Find where the given text appears and provide that cell's center as (x, y) coordinate. 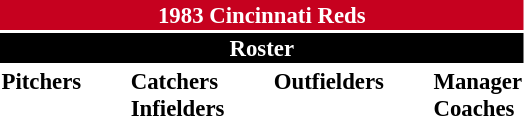
Roster (262, 48)
1983 Cincinnati Reds (262, 15)
